From the cell containing the given text, extract its center point as (x, y) coordinate. 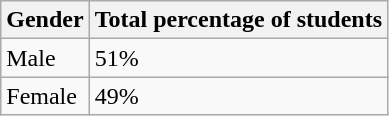
Female (45, 96)
49% (238, 96)
Gender (45, 20)
Total percentage of students (238, 20)
51% (238, 58)
Male (45, 58)
